Provide the (x, y) coordinate of the cell's center where the given text is located.  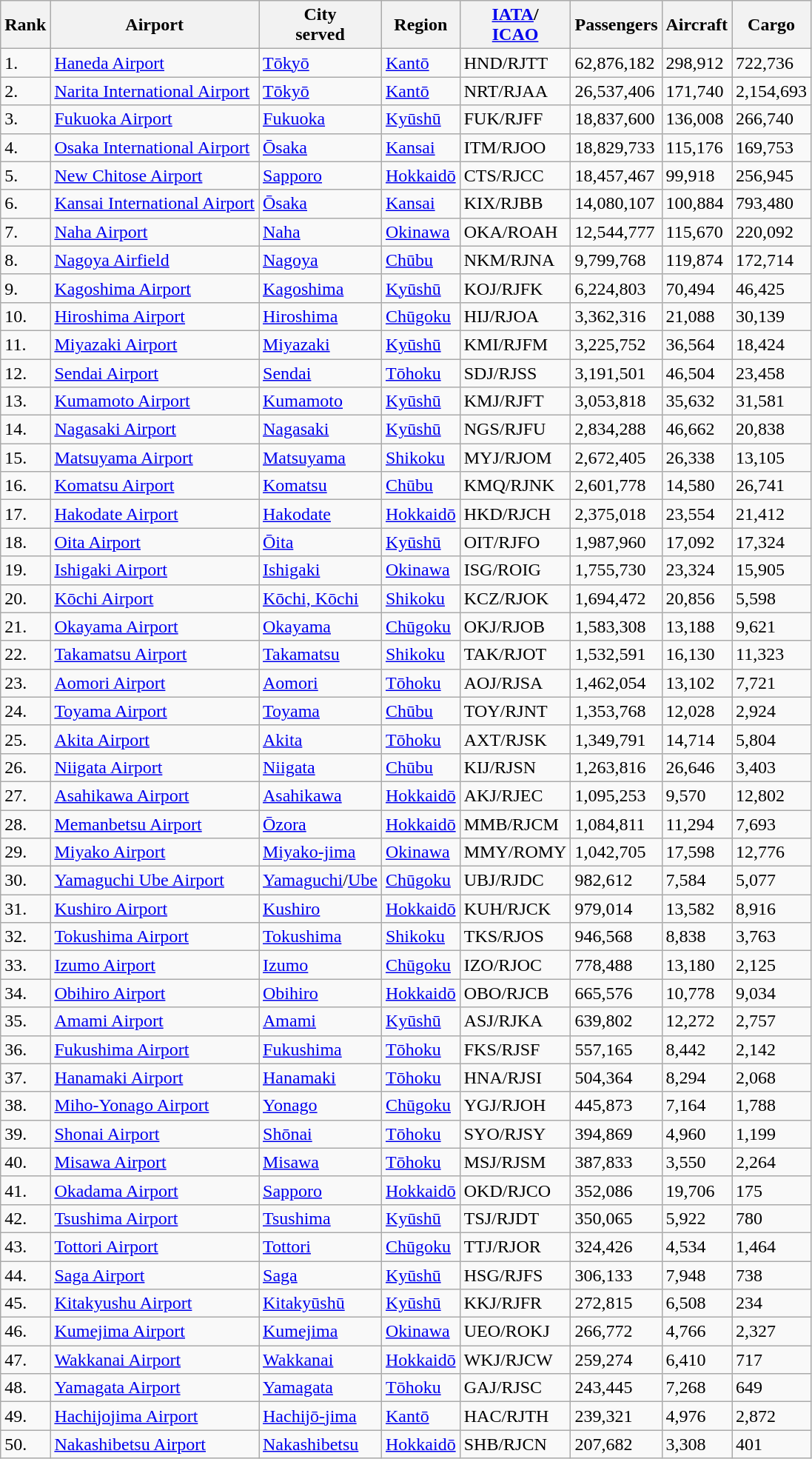
Kagoshima Airport (155, 288)
982,612 (616, 881)
2,142 (771, 1049)
50. (25, 1444)
KIJ/RJSN (515, 767)
TTJ/RJOR (515, 1246)
HNA/RJSI (515, 1078)
Niigata Airport (155, 767)
70,494 (697, 288)
SHB/RJCN (515, 1444)
Wakkanai Airport (155, 1360)
17,324 (771, 542)
298,912 (697, 63)
Shōnai (321, 1134)
HSG/RJFS (515, 1275)
10. (25, 316)
Matsuyama Airport (155, 458)
7,721 (771, 683)
2,125 (771, 965)
Narita International Airport (155, 91)
Kōchi, Kōchi (321, 598)
26,338 (697, 458)
234 (771, 1303)
13,180 (697, 965)
7,948 (697, 1275)
18,424 (771, 344)
KMI/RJFM (515, 344)
Amami Airport (155, 1021)
Asahikawa (321, 795)
GAJ/RJSC (515, 1388)
504,364 (616, 1078)
8,916 (771, 909)
46. (25, 1332)
Passengers (616, 25)
Fukuoka (321, 119)
4,960 (697, 1134)
NKM/RJNA (515, 260)
Tottori (321, 1246)
NRT/RJAA (515, 91)
3,763 (771, 937)
Kōchi Airport (155, 598)
6,410 (697, 1360)
32. (25, 937)
Wakkanai (321, 1360)
30. (25, 881)
2,601,778 (616, 486)
1,462,054 (616, 683)
12,544,777 (616, 232)
Tottori Airport (155, 1246)
979,014 (616, 909)
7. (25, 232)
12,776 (771, 852)
207,682 (616, 1444)
4,976 (697, 1416)
Misawa Airport (155, 1162)
KKJ/RJFR (515, 1303)
OKD/RJCO (515, 1190)
OKA/ROAH (515, 232)
KMJ/RJFT (515, 401)
Fukushima (321, 1049)
5,804 (771, 739)
1,353,768 (616, 711)
13,188 (697, 627)
401 (771, 1444)
13,105 (771, 458)
Obihiro (321, 993)
Aomori Airport (155, 683)
MMY/ROMY (515, 852)
324,426 (616, 1246)
Sendai (321, 373)
FUK/RJFF (515, 119)
23. (25, 683)
2,924 (771, 711)
CTS/RJCC (515, 176)
25. (25, 739)
Fukuoka Airport (155, 119)
KCZ/RJOK (515, 598)
2,154,693 (771, 91)
FKS/RJSF (515, 1049)
49. (25, 1416)
26,646 (697, 767)
AKJ/RJEC (515, 795)
Hiroshima (321, 316)
7,584 (697, 881)
37. (25, 1078)
Miyazaki (321, 344)
20,856 (697, 598)
12. (25, 373)
16,130 (697, 655)
115,176 (697, 147)
23,458 (771, 373)
Cityserved (321, 25)
36. (25, 1049)
45. (25, 1303)
12,802 (771, 795)
21,088 (697, 316)
HND/RJTT (515, 63)
18,829,733 (616, 147)
Komatsu (321, 486)
2. (25, 91)
HAC/RJTH (515, 1416)
IATA/ICAO (515, 25)
NGS/RJFU (515, 430)
11,323 (771, 655)
Aircraft (697, 25)
5. (25, 176)
MYJ/RJOM (515, 458)
27. (25, 795)
14. (25, 430)
Tokushima (321, 937)
Takamatsu Airport (155, 655)
48. (25, 1388)
16. (25, 486)
HIJ/RJOA (515, 316)
35. (25, 1021)
12,272 (697, 1021)
6,224,803 (616, 288)
18,457,467 (616, 176)
HKD/RJCH (515, 514)
3. (25, 119)
Miyako Airport (155, 852)
KIX/RJBB (515, 204)
KMQ/RJNK (515, 486)
Haneda Airport (155, 63)
1,755,730 (616, 570)
1,987,960 (616, 542)
387,833 (616, 1162)
352,086 (616, 1190)
31. (25, 909)
Hanamaki (321, 1078)
17,598 (697, 852)
ISG/ROIG (515, 570)
19. (25, 570)
ITM/RJOO (515, 147)
47. (25, 1360)
OIT/RJFO (515, 542)
KUH/RJCK (515, 909)
13,582 (697, 909)
Memanbetsu Airport (155, 824)
100,884 (697, 204)
Hakodate Airport (155, 514)
793,480 (771, 204)
9,034 (771, 993)
TAK/RJOT (515, 655)
TSJ/RJDT (515, 1218)
Nakashibetsu (321, 1444)
Takamatsu (321, 655)
14,580 (697, 486)
Naha Airport (155, 232)
34. (25, 993)
Amami (321, 1021)
Nagasaki (321, 430)
23,324 (697, 570)
445,873 (616, 1106)
Hanamaki Airport (155, 1078)
Nagoya Airfield (155, 260)
Miho-Yonago Airport (155, 1106)
1,464 (771, 1246)
SYO/RJSY (515, 1134)
Oita Airport (155, 542)
Yamaguchi/Ube (321, 881)
8,442 (697, 1049)
3,225,752 (616, 344)
6. (25, 204)
10,778 (697, 993)
2,757 (771, 1021)
136,008 (697, 119)
8,838 (697, 937)
Tsushima (321, 1218)
46,504 (697, 373)
172,714 (771, 260)
946,568 (616, 937)
Miyazaki Airport (155, 344)
1,263,816 (616, 767)
46,425 (771, 288)
17,092 (697, 542)
41. (25, 1190)
Kumamoto (321, 401)
Ōzora (321, 824)
4,766 (697, 1332)
Kumejima Airport (155, 1332)
Hakodate (321, 514)
665,576 (616, 993)
Hiroshima Airport (155, 316)
1,095,253 (616, 795)
3,053,818 (616, 401)
13. (25, 401)
14,714 (697, 739)
Asahikawa Airport (155, 795)
239,321 (616, 1416)
5,077 (771, 881)
557,165 (616, 1049)
46,662 (697, 430)
36,564 (697, 344)
22. (25, 655)
350,065 (616, 1218)
AOJ/RJSA (515, 683)
2,834,288 (616, 430)
Obihiro Airport (155, 993)
Toyama Airport (155, 711)
115,670 (697, 232)
171,740 (697, 91)
Nagasaki Airport (155, 430)
Sendai Airport (155, 373)
Ōita (321, 542)
Miyako-jima (321, 852)
21,412 (771, 514)
OKJ/RJOB (515, 627)
Niigata (321, 767)
Hachijō-jima (321, 1416)
19,706 (697, 1190)
Akita Airport (155, 739)
Izumo (321, 965)
26,537,406 (616, 91)
12,028 (697, 711)
IZO/RJOC (515, 965)
256,945 (771, 176)
26. (25, 767)
639,802 (616, 1021)
Airport (155, 25)
40. (25, 1162)
306,133 (616, 1275)
5,922 (697, 1218)
9. (25, 288)
3,308 (697, 1444)
Kumamoto Airport (155, 401)
Misawa (321, 1162)
21. (25, 627)
43. (25, 1246)
Fukushima Airport (155, 1049)
2,872 (771, 1416)
AXT/RJSK (515, 739)
Kushiro Airport (155, 909)
175 (771, 1190)
18. (25, 542)
5,598 (771, 598)
Komatsu Airport (155, 486)
1. (25, 63)
Osaka International Airport (155, 147)
Aomori (321, 683)
20. (25, 598)
272,815 (616, 1303)
4,534 (697, 1246)
9,621 (771, 627)
17. (25, 514)
Kushiro (321, 909)
14,080,107 (616, 204)
TOY/RJNT (515, 711)
Okayama (321, 627)
738 (771, 1275)
11,294 (697, 824)
Saga (321, 1275)
KOJ/RJFK (515, 288)
Toyama (321, 711)
31,581 (771, 401)
1,583,308 (616, 627)
119,874 (697, 260)
Rank (25, 25)
UEO/ROKJ (515, 1332)
8,294 (697, 1078)
1,084,811 (616, 824)
28. (25, 824)
2,375,018 (616, 514)
Saga Airport (155, 1275)
Kitakyūshū (321, 1303)
Hachijojima Airport (155, 1416)
266,740 (771, 119)
13,102 (697, 683)
44. (25, 1275)
Ishigaki Airport (155, 570)
9,570 (697, 795)
2,068 (771, 1078)
243,445 (616, 1388)
YGJ/RJOH (515, 1106)
6,508 (697, 1303)
7,164 (697, 1106)
TKS/RJOS (515, 937)
38. (25, 1106)
7,268 (697, 1388)
15,905 (771, 570)
266,772 (616, 1332)
2,264 (771, 1162)
MSJ/RJSM (515, 1162)
Shonai Airport (155, 1134)
39. (25, 1134)
Ishigaki (321, 570)
259,274 (616, 1360)
1,788 (771, 1106)
Kumejima (321, 1332)
Yamaguchi Ube Airport (155, 881)
Yamagata (321, 1388)
778,488 (616, 965)
Yamagata Airport (155, 1388)
3,550 (697, 1162)
7,693 (771, 824)
Region (420, 25)
Cargo (771, 25)
SDJ/RJSS (515, 373)
1,042,705 (616, 852)
Nagoya (321, 260)
11. (25, 344)
3,403 (771, 767)
9,799,768 (616, 260)
Izumo Airport (155, 965)
Yonago (321, 1106)
1,199 (771, 1134)
3,362,316 (616, 316)
722,736 (771, 63)
Tokushima Airport (155, 937)
WKJ/RJCW (515, 1360)
169,753 (771, 147)
33. (25, 965)
42. (25, 1218)
MMB/RJCM (515, 824)
15. (25, 458)
2,327 (771, 1332)
780 (771, 1218)
OBO/RJCB (515, 993)
23,554 (697, 514)
220,092 (771, 232)
Matsuyama (321, 458)
20,838 (771, 430)
New Chitose Airport (155, 176)
26,741 (771, 486)
18,837,600 (616, 119)
3,191,501 (616, 373)
1,349,791 (616, 739)
Tsushima Airport (155, 1218)
649 (771, 1388)
Naha (321, 232)
Okayama Airport (155, 627)
Nakashibetsu Airport (155, 1444)
Kagoshima (321, 288)
Kansai International Airport (155, 204)
UBJ/RJDC (515, 881)
1,694,472 (616, 598)
ASJ/RJKA (515, 1021)
99,918 (697, 176)
35,632 (697, 401)
4. (25, 147)
Okadama Airport (155, 1190)
1,532,591 (616, 655)
29. (25, 852)
8. (25, 260)
Akita (321, 739)
2,672,405 (616, 458)
24. (25, 711)
30,139 (771, 316)
62,876,182 (616, 63)
Kitakyushu Airport (155, 1303)
717 (771, 1360)
394,869 (616, 1134)
